Pinpoint the cell where the given text exists, returning its [x, y] midpoint coordinate. 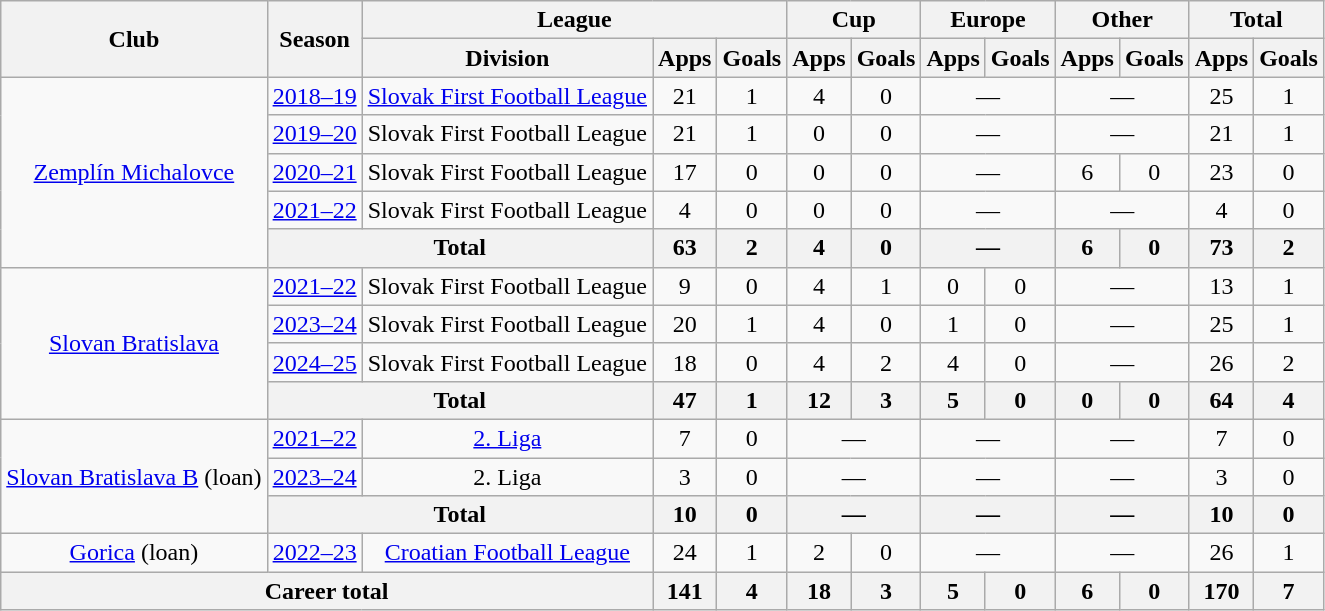
23 [1221, 172]
Croatian Football League [507, 553]
Other [1122, 20]
Season [314, 39]
Club [134, 39]
Career total [327, 591]
League [574, 20]
Gorica (loan) [134, 553]
Cup [854, 20]
73 [1221, 248]
12 [819, 400]
9 [685, 286]
20 [685, 324]
47 [685, 400]
2022–23 [314, 553]
Slovan Bratislava [134, 343]
63 [685, 248]
13 [1221, 286]
17 [685, 172]
Europe [988, 20]
141 [685, 591]
Zemplín Michalovce [134, 172]
Slovan Bratislava B (loan) [134, 476]
Division [507, 58]
2024–25 [314, 362]
24 [685, 553]
2019–20 [314, 134]
2018–19 [314, 96]
64 [1221, 400]
2020–21 [314, 172]
170 [1221, 591]
